Pinpoint the cell where the given text exists, returning its [x, y] midpoint coordinate. 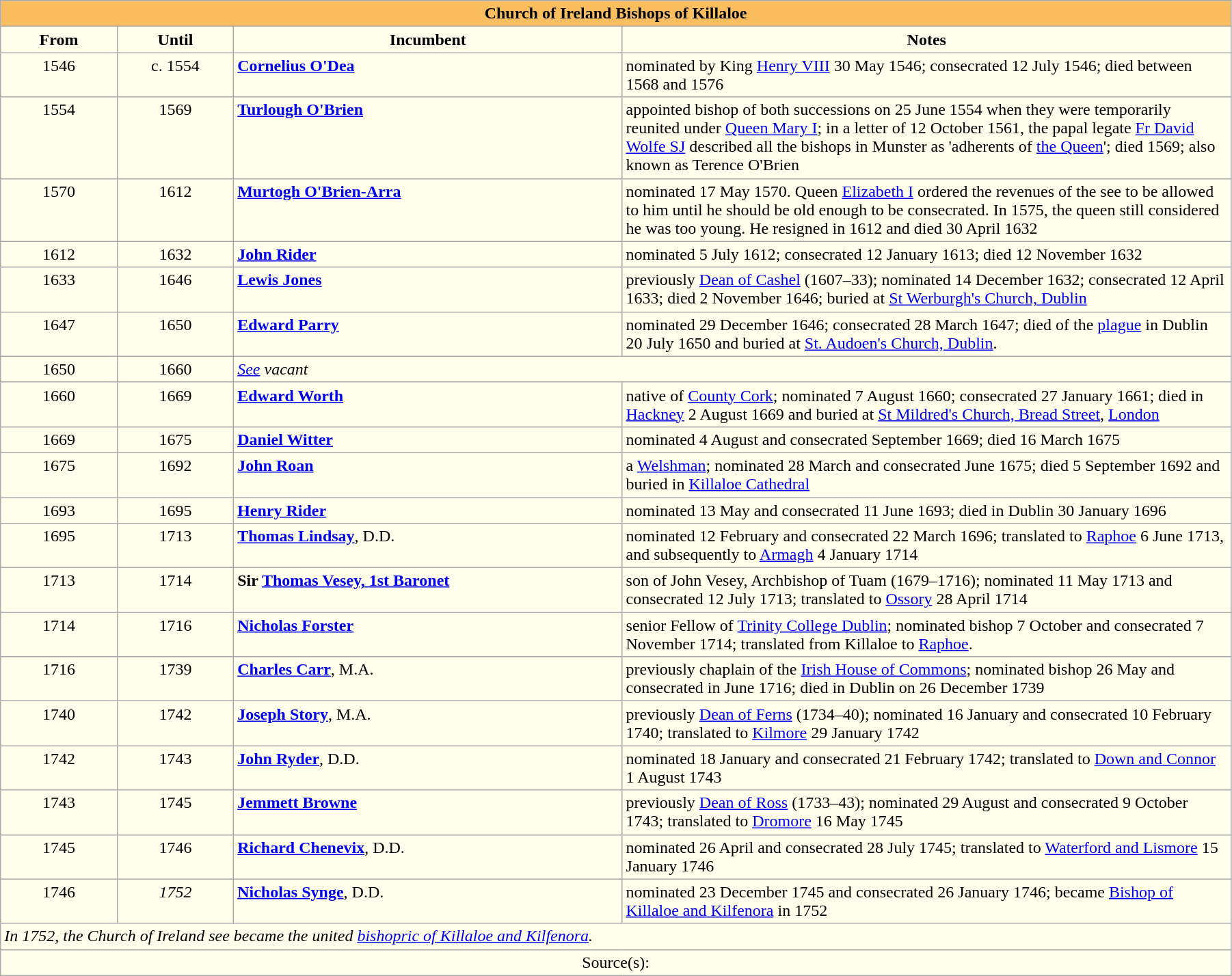
Joseph Story, M.A. [428, 723]
1693 [59, 511]
Edward Parry [428, 334]
1740 [59, 723]
John Ryder, D.D. [428, 768]
previously Dean of Ferns (1734–40); nominated 16 January and consecrated 10 February 1740; translated to Kilmore 29 January 1742 [926, 723]
Church of Ireland Bishops of Killaloe [616, 14]
1739 [175, 679]
1570 [59, 210]
1692 [175, 474]
Charles Carr, M.A. [428, 679]
See vacant [733, 369]
nominated 4 August and consecrated September 1669; died 16 March 1675 [926, 439]
1554 [59, 138]
nominated 12 February and consecrated 22 March 1696; translated to Raphoe 6 June 1713, and subsequently to Armagh 4 January 1714 [926, 545]
Nicholas Synge, D.D. [428, 901]
Turlough O'Brien [428, 138]
nominated 26 April and consecrated 28 July 1745; translated to Waterford and Lismore 15 January 1746 [926, 857]
Daniel Witter [428, 439]
senior Fellow of Trinity College Dublin; nominated bishop 7 October and consecrated 7 November 1714; translated from Killaloe to Raphoe. [926, 634]
nominated by King Henry VIII 30 May 1546; consecrated 12 July 1546; died between 1568 and 1576 [926, 75]
John Roan [428, 474]
previously chaplain of the Irish House of Commons; nominated bishop 26 May and consecrated in June 1716; died in Dublin on 26 December 1739 [926, 679]
1646 [175, 290]
Jemmett Browne [428, 812]
Until [175, 40]
nominated 23 December 1745 and consecrated 26 January 1746; became Bishop of Killaloe and Kilfenora in 1752 [926, 901]
Source(s): [616, 962]
nominated 18 January and consecrated 21 February 1742; translated to Down and Connor 1 August 1743 [926, 768]
1633 [59, 290]
John Rider [428, 254]
nominated 29 December 1646; consecrated 28 March 1647; died of the plague in Dublin 20 July 1650 and buried at St. Audoen's Church, Dublin. [926, 334]
Murtogh O'Brien-Arra [428, 210]
Sir Thomas Vesey, 1st Baronet [428, 591]
1752 [175, 901]
nominated 5 July 1612; consecrated 12 January 1613; died 12 November 1632 [926, 254]
From [59, 40]
Nicholas Forster [428, 634]
Edward Worth [428, 405]
Thomas Lindsay, D.D. [428, 545]
Lewis Jones [428, 290]
1569 [175, 138]
Notes [926, 40]
1546 [59, 75]
1632 [175, 254]
Henry Rider [428, 511]
nominated 13 May and consecrated 11 June 1693; died in Dublin 30 January 1696 [926, 511]
In 1752, the Church of Ireland see became the united bishopric of Killaloe and Kilfenora. [616, 936]
Richard Chenevix, D.D. [428, 857]
previously Dean of Ross (1733–43); nominated 29 August and consecrated 9 October 1743; translated to Dromore 16 May 1745 [926, 812]
Incumbent [428, 40]
c. 1554 [175, 75]
son of John Vesey, Archbishop of Tuam (1679–1716); nominated 11 May 1713 and consecrated 12 July 1713; translated to Ossory 28 April 1714 [926, 591]
a Welshman; nominated 28 March and consecrated June 1675; died 5 September 1692 and buried in Killaloe Cathedral [926, 474]
Cornelius O'Dea [428, 75]
1647 [59, 334]
